Identify which cell holds the provided text, then report its (X, Y) central coordinate. 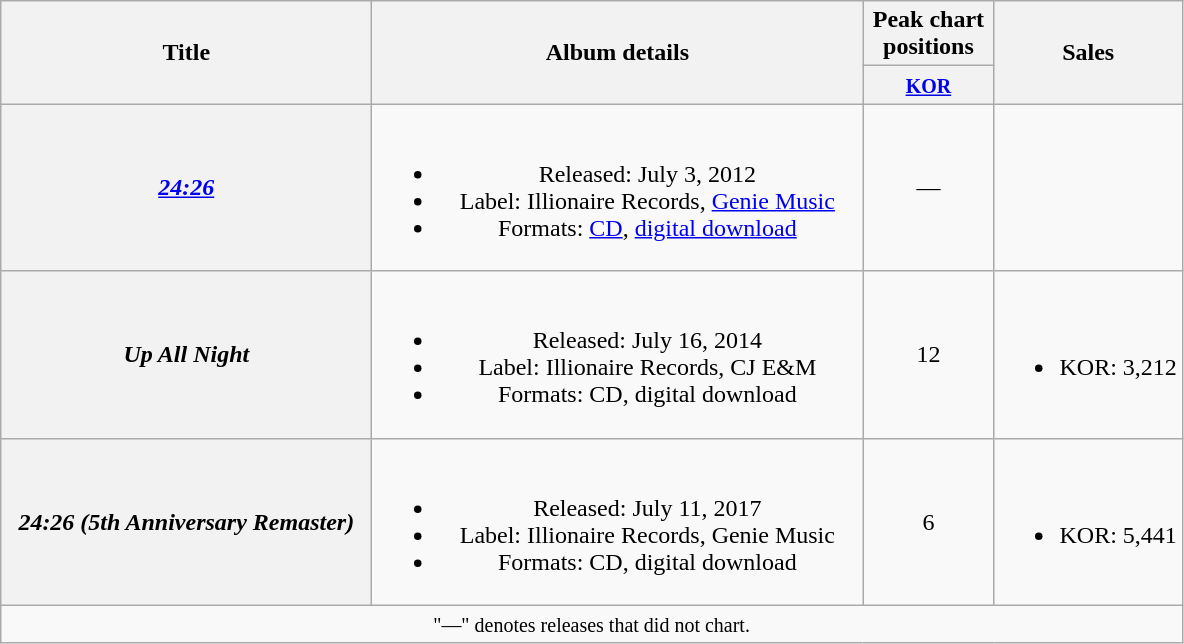
24:26 (5th Anniversary Remaster) (186, 522)
24:26 (186, 188)
"—" denotes releases that did not chart. (592, 624)
6 (928, 522)
Title (186, 52)
KOR: 5,441 (1088, 522)
Released: July 3, 2012Label: Illionaire Records, Genie MusicFormats: CD, digital download (618, 188)
12 (928, 354)
Peak chart positions (928, 34)
Released: July 11, 2017Label: Illionaire Records, Genie MusicFormats: CD, digital download (618, 522)
KOR (928, 85)
Released: July 16, 2014Label: Illionaire Records, CJ E&MFormats: CD, digital download (618, 354)
Album details (618, 52)
Sales (1088, 52)
KOR: 3,212 (1088, 354)
— (928, 188)
Up All Night (186, 354)
